Find where the given text appears and provide that cell's center as (X, Y) coordinate. 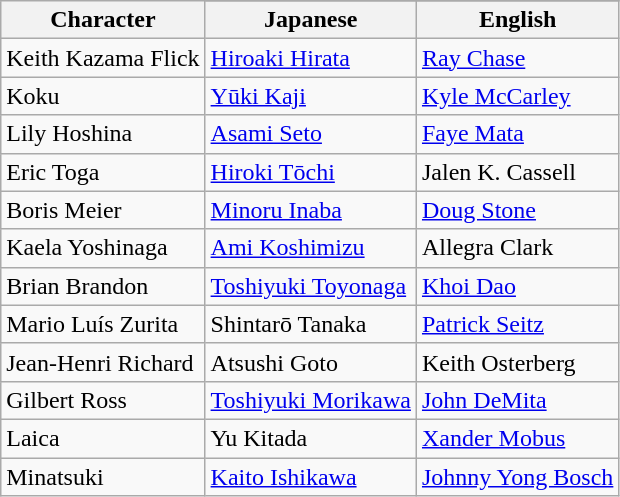
Kyle McCarley (517, 96)
Brian Brandon (103, 286)
Xander Mobus (517, 438)
Keith Osterberg (517, 362)
Lily Hoshina (103, 134)
Japanese (310, 20)
Character (103, 20)
Eric Toga (103, 172)
Jean-Henri Richard (103, 362)
Ray Chase (517, 58)
Hiroki Tōchi (310, 172)
Minatsuki (103, 477)
Asami Seto (310, 134)
Hiroaki Hirata (310, 58)
Yūki Kaji (310, 96)
Doug Stone (517, 210)
Boris Meier (103, 210)
English (517, 20)
Allegra Clark (517, 248)
Yu Kitada (310, 438)
Kaito Ishikawa (310, 477)
Kaela Yoshinaga (103, 248)
Khoi Dao (517, 286)
John DeMita (517, 400)
Jalen K. Cassell (517, 172)
Laica (103, 438)
Toshiyuki Toyonaga (310, 286)
Toshiyuki Morikawa (310, 400)
Patrick Seitz (517, 324)
Koku (103, 96)
Shintarō Tanaka (310, 324)
Johnny Yong Bosch (517, 477)
Ami Koshimizu (310, 248)
Gilbert Ross (103, 400)
Faye Mata (517, 134)
Mario Luís Zurita (103, 324)
Minoru Inaba (310, 210)
Keith Kazama Flick (103, 58)
Atsushi Goto (310, 362)
